Return the [X, Y] coordinate for the center point of the cell that contains the specified text.  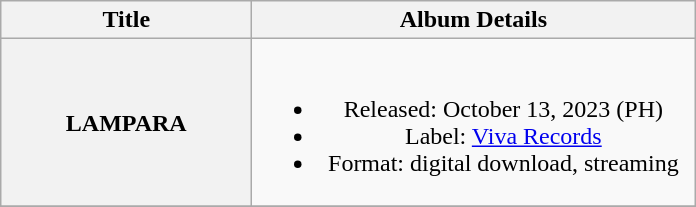
Title [126, 20]
Album Details [474, 20]
Released: October 13, 2023 (PH)Label: Viva RecordsFormat: digital download, streaming [474, 122]
LAMPARA [126, 122]
